Return the (X, Y) coordinate for the center point of the cell that contains the specified text.  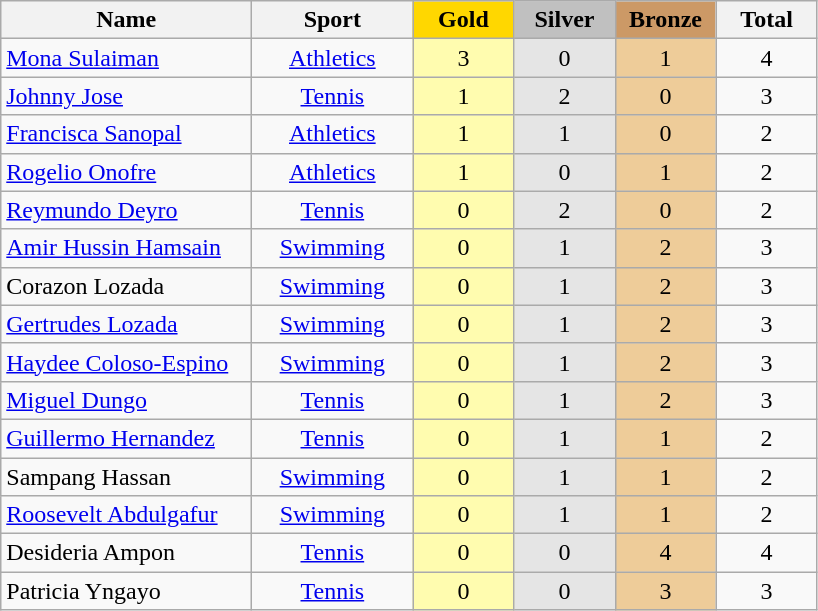
Francisca Sanopal (126, 134)
Corazon Lozada (126, 286)
Miguel Dungo (126, 400)
Desideria Ampon (126, 553)
Sport (332, 20)
Name (126, 20)
Reymundo Deyro (126, 210)
Total (766, 20)
Rogelio Onofre (126, 172)
Gertrudes Lozada (126, 324)
Bronze (666, 20)
Guillermo Hernandez (126, 438)
Sampang Hassan (126, 477)
Patricia Yngayo (126, 591)
Haydee Coloso-Espino (126, 362)
Gold (464, 20)
Silver (564, 20)
Johnny Jose (126, 96)
Amir Hussin Hamsain (126, 248)
Roosevelt Abdulgafur (126, 515)
Mona Sulaiman (126, 58)
